Detect which cell encompasses the target text, then output its (X, Y) center coordinate. 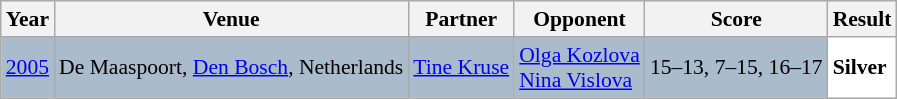
2005 (28, 68)
Tine Kruse (461, 68)
Result (862, 19)
De Maaspoort, Den Bosch, Netherlands (231, 68)
Partner (461, 19)
Score (736, 19)
Olga Kozlova Nina Vislova (580, 68)
Venue (231, 19)
Year (28, 19)
Silver (862, 68)
Opponent (580, 19)
15–13, 7–15, 16–17 (736, 68)
